Locate the cell with the specified text and output its [X, Y] center coordinate. 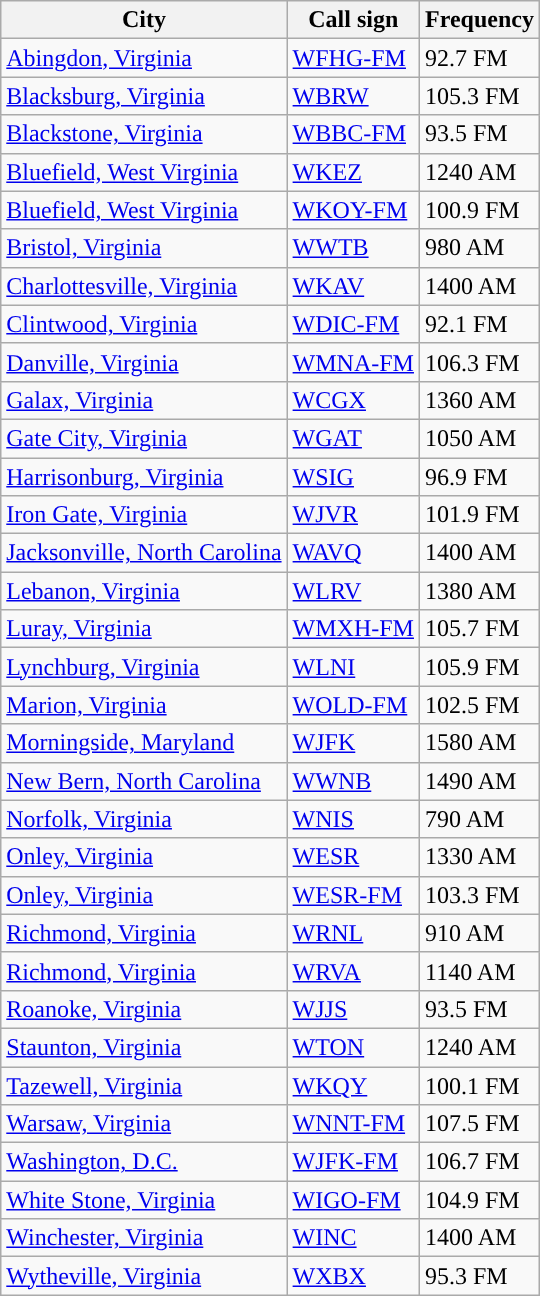
Charlottesville, Virginia [144, 286]
Winchester, Virginia [144, 1238]
Danville, Virginia [144, 362]
WMXH-FM [353, 629]
WAVQ [353, 553]
WCGX [353, 400]
WWNB [353, 781]
Clintwood, Virginia [144, 324]
980 AM [479, 248]
WGAT [353, 438]
Warsaw, Virginia [144, 1124]
Staunton, Virginia [144, 1047]
Iron Gate, Virginia [144, 515]
WKQY [353, 1085]
WRVA [353, 971]
WLNI [353, 667]
1140 AM [479, 971]
WJVR [353, 515]
790 AM [479, 819]
96.9 FM [479, 477]
1330 AM [479, 857]
92.7 FM [479, 58]
WJFK-FM [353, 1162]
Galax, Virginia [144, 400]
Wytheville, Virginia [144, 1276]
WLRV [353, 591]
Gate City, Virginia [144, 438]
WWTB [353, 248]
Abingdon, Virginia [144, 58]
White Stone, Virginia [144, 1200]
92.1 FM [479, 324]
WJJS [353, 1009]
Harrisonburg, Virginia [144, 477]
Call sign [353, 20]
WFHG-FM [353, 58]
Luray, Virginia [144, 629]
New Bern, North Carolina [144, 781]
Morningside, Maryland [144, 743]
95.3 FM [479, 1276]
Norfolk, Virginia [144, 819]
WRNL [353, 933]
105.9 FM [479, 667]
WBBC-FM [353, 134]
WTON [353, 1047]
102.5 FM [479, 705]
103.3 FM [479, 895]
910 AM [479, 933]
Lynchburg, Virginia [144, 667]
Blacksburg, Virginia [144, 96]
City [144, 20]
WDIC-FM [353, 324]
100.9 FM [479, 210]
1050 AM [479, 438]
1490 AM [479, 781]
1580 AM [479, 743]
105.3 FM [479, 96]
Roanoke, Virginia [144, 1009]
WESR-FM [353, 895]
WNNT-FM [353, 1124]
WIGO-FM [353, 1200]
WNIS [353, 819]
1360 AM [479, 400]
Blackstone, Virginia [144, 134]
101.9 FM [479, 515]
WXBX [353, 1276]
Lebanon, Virginia [144, 591]
105.7 FM [479, 629]
WMNA-FM [353, 362]
1380 AM [479, 591]
106.7 FM [479, 1162]
106.3 FM [479, 362]
WOLD-FM [353, 705]
WBRW [353, 96]
100.1 FM [479, 1085]
WSIG [353, 477]
Washington, D.C. [144, 1162]
WKEZ [353, 172]
Marion, Virginia [144, 705]
Tazewell, Virginia [144, 1085]
WKAV [353, 286]
Jacksonville, North Carolina [144, 553]
Frequency [479, 20]
WKOY-FM [353, 210]
WINC [353, 1238]
Bristol, Virginia [144, 248]
104.9 FM [479, 1200]
107.5 FM [479, 1124]
WJFK [353, 743]
WESR [353, 857]
